Find where the given text appears and provide that cell's center as (X, Y) coordinate. 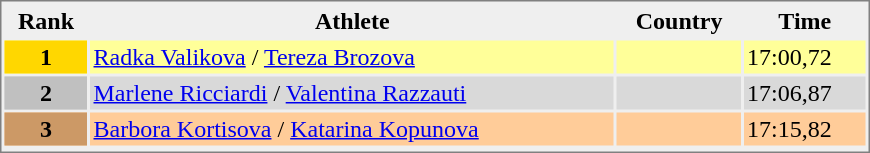
Country (679, 20)
Barbora Kortisova / Katarina Kopunova (353, 128)
Time (804, 20)
2 (46, 92)
3 (46, 128)
17:15,82 (804, 128)
1 (46, 56)
Athlete (353, 20)
Rank (46, 20)
Marlene Ricciardi / Valentina Razzauti (353, 92)
Radka Valikova / Tereza Brozova (353, 56)
17:00,72 (804, 56)
17:06,87 (804, 92)
